Extract the [x, y] coordinate from the center of the cell holding the provided text.  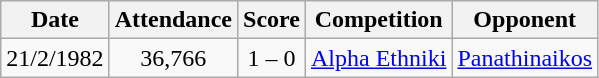
Opponent [525, 20]
Attendance [173, 20]
Alpha Ethniki [378, 58]
1 – 0 [272, 58]
Score [272, 20]
36,766 [173, 58]
Panathinaikos [525, 58]
21/2/1982 [55, 58]
Date [55, 20]
Competition [378, 20]
